Output the [x, y] coordinate of the center of the cell containing the given text.  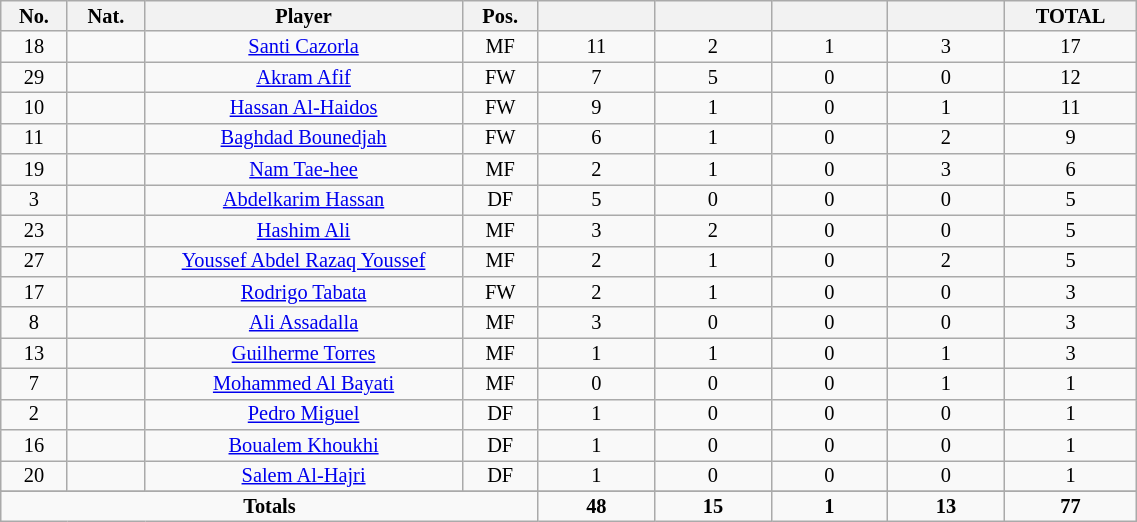
Rodrigo Tabata [304, 292]
Nam Tae-hee [304, 170]
27 [34, 262]
Akram Afif [304, 78]
Nat. [106, 16]
16 [34, 446]
Guilherme Torres [304, 354]
20 [34, 476]
Salem Al-Hajri [304, 476]
Ali Assadalla [304, 322]
12 [1070, 78]
No. [34, 16]
77 [1070, 506]
15 [714, 506]
Totals [270, 506]
8 [34, 322]
Pedro Miguel [304, 414]
Pos. [500, 16]
29 [34, 78]
Santi Cazorla [304, 46]
Player [304, 16]
TOTAL [1070, 16]
48 [596, 506]
Mohammed Al Bayati [304, 384]
18 [34, 46]
Boualem Khoukhi [304, 446]
10 [34, 108]
19 [34, 170]
Baghdad Bounedjah [304, 138]
Hassan Al-Haidos [304, 108]
23 [34, 230]
Hashim Ali [304, 230]
Youssef Abdel Razaq Youssef [304, 262]
Abdelkarim Hassan [304, 200]
